Detect which cell encompasses the target text, then output its (x, y) center coordinate. 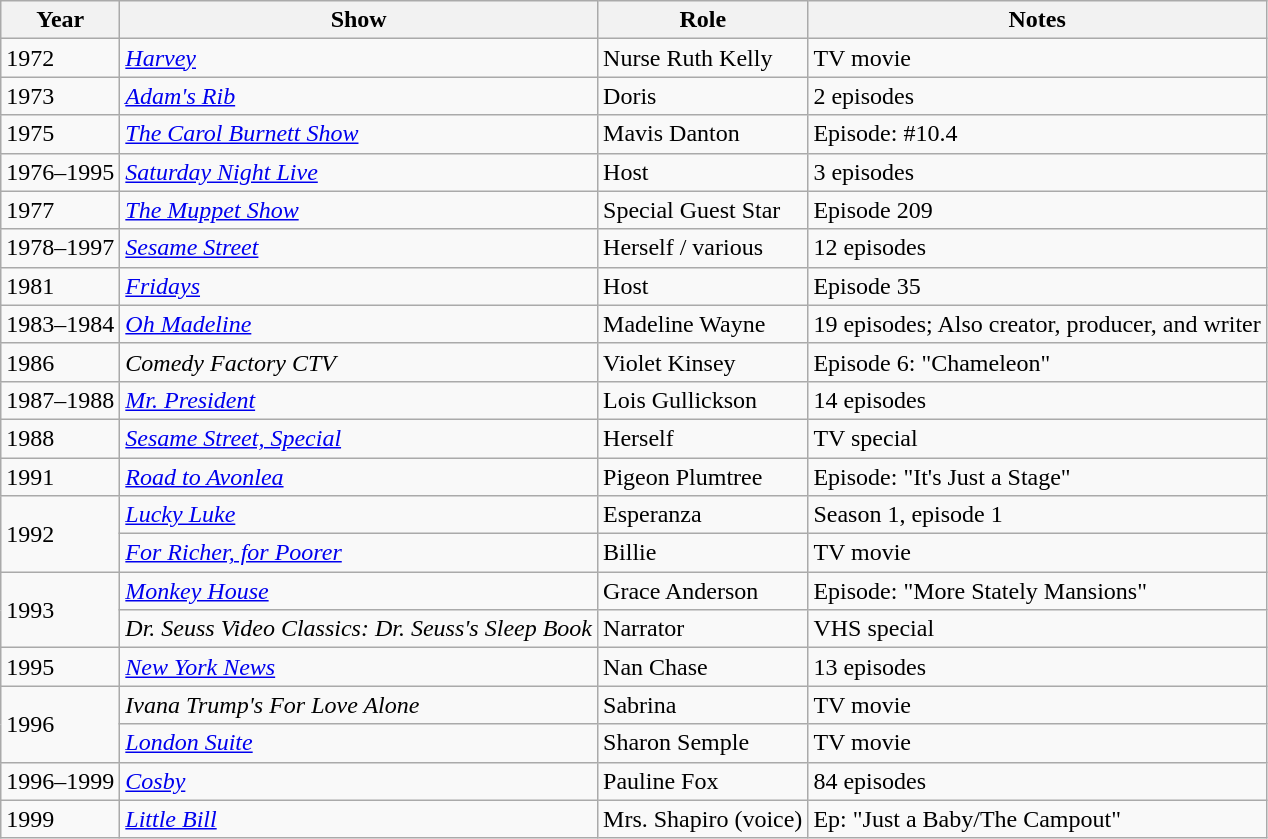
Mr. President (359, 400)
Adam's Rib (359, 96)
Sabrina (703, 705)
3 episodes (1037, 172)
Mrs. Shapiro (voice) (703, 819)
For Richer, for Poorer (359, 553)
84 episodes (1037, 781)
Herself (703, 438)
Year (60, 20)
1992 (60, 534)
14 episodes (1037, 400)
1993 (60, 610)
New York News (359, 667)
Cosby (359, 781)
Billie (703, 553)
Oh Madeline (359, 324)
Doris (703, 96)
1991 (60, 477)
1987–1988 (60, 400)
London Suite (359, 743)
TV special (1037, 438)
Comedy Factory CTV (359, 362)
Sesame Street (359, 248)
VHS special (1037, 629)
Special Guest Star (703, 210)
Nan Chase (703, 667)
Notes (1037, 20)
Nurse Ruth Kelly (703, 58)
Sharon Semple (703, 743)
Episode: #10.4 (1037, 134)
Pigeon Plumtree (703, 477)
The Carol Burnett Show (359, 134)
1975 (60, 134)
Role (703, 20)
1977 (60, 210)
1988 (60, 438)
Harvey (359, 58)
Saturday Night Live (359, 172)
Episode 35 (1037, 286)
Road to Avonlea (359, 477)
Pauline Fox (703, 781)
1996 (60, 724)
Episode 209 (1037, 210)
The Muppet Show (359, 210)
1986 (60, 362)
Ep: "Just a Baby/The Campout" (1037, 819)
Violet Kinsey (703, 362)
Episode: "More Stately Mansions" (1037, 591)
Season 1, episode 1 (1037, 515)
1983–1984 (60, 324)
Esperanza (703, 515)
2 episodes (1037, 96)
Mavis Danton (703, 134)
Monkey House (359, 591)
13 episodes (1037, 667)
Madeline Wayne (703, 324)
Episode: "It's Just a Stage" (1037, 477)
1976–1995 (60, 172)
Episode 6: "Chameleon" (1037, 362)
Lucky Luke (359, 515)
1981 (60, 286)
1978–1997 (60, 248)
1996–1999 (60, 781)
Little Bill (359, 819)
Herself / various (703, 248)
Narrator (703, 629)
12 episodes (1037, 248)
Dr. Seuss Video Classics: Dr. Seuss's Sleep Book (359, 629)
1999 (60, 819)
Fridays (359, 286)
Ivana Trump's For Love Alone (359, 705)
1972 (60, 58)
Grace Anderson (703, 591)
Show (359, 20)
1973 (60, 96)
Lois Gullickson (703, 400)
19 episodes; Also creator, producer, and writer (1037, 324)
1995 (60, 667)
Sesame Street, Special (359, 438)
